Pinpoint the cell where the given text exists, returning its [X, Y] midpoint coordinate. 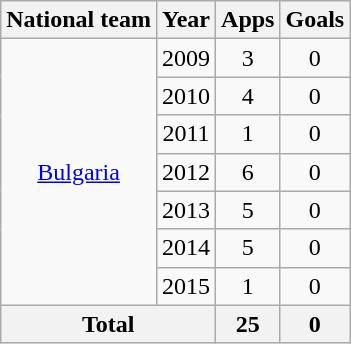
6 [248, 172]
2013 [186, 210]
2012 [186, 172]
2014 [186, 248]
2010 [186, 96]
National team [79, 20]
Total [108, 324]
2009 [186, 58]
Bulgaria [79, 172]
Apps [248, 20]
2011 [186, 134]
Goals [315, 20]
25 [248, 324]
3 [248, 58]
Year [186, 20]
2015 [186, 286]
4 [248, 96]
